Determine the [X, Y] coordinate at the center of the cell enclosing the given text.  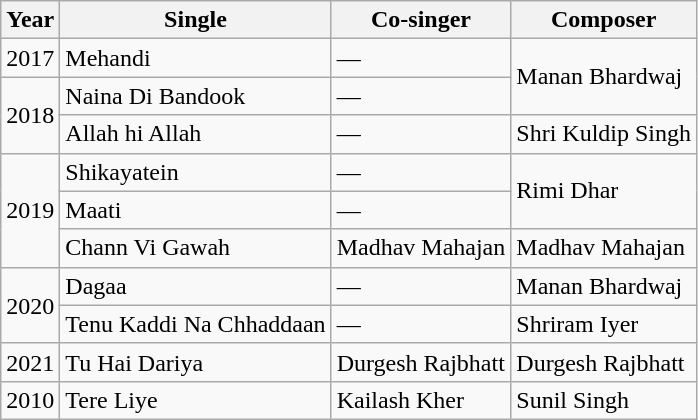
Chann Vi Gawah [196, 248]
Shriram Iyer [604, 324]
Sunil Singh [604, 400]
2010 [30, 400]
Tenu Kaddi Na Chhaddaan [196, 324]
2020 [30, 305]
Co-singer [421, 20]
Dagaa [196, 286]
Rimi Dhar [604, 191]
2017 [30, 58]
2021 [30, 362]
Shri Kuldip Singh [604, 134]
Tere Liye [196, 400]
Composer [604, 20]
Year [30, 20]
2019 [30, 210]
Allah hi Allah [196, 134]
Shikayatein [196, 172]
Tu Hai Dariya [196, 362]
2018 [30, 115]
Naina Di Bandook [196, 96]
Kailash Kher [421, 400]
Single [196, 20]
Maati [196, 210]
Mehandi [196, 58]
